Return the [x, y] coordinate for the center point of the cell that contains the specified text.  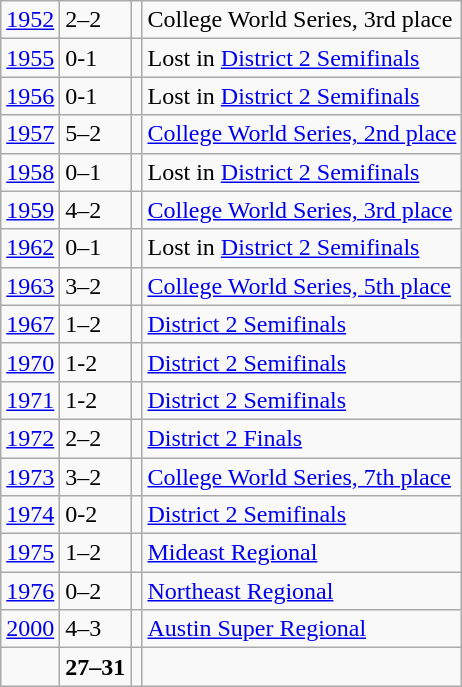
27–31 [96, 667]
College World Series, 5th place [302, 286]
1952 [30, 20]
College World Series, 7th place [302, 477]
1971 [30, 400]
4–3 [96, 629]
1962 [30, 248]
1956 [30, 96]
1959 [30, 210]
0-2 [96, 515]
1970 [30, 362]
1963 [30, 286]
1967 [30, 324]
1973 [30, 477]
Mideast Regional [302, 553]
1955 [30, 58]
4–2 [96, 210]
Northeast Regional [302, 591]
1972 [30, 438]
1976 [30, 591]
1975 [30, 553]
1957 [30, 134]
1958 [30, 172]
5–2 [96, 134]
2000 [30, 629]
0–2 [96, 591]
District 2 Finals [302, 438]
Austin Super Regional [302, 629]
1974 [30, 515]
College World Series, 2nd place [302, 134]
